Search for the cell housing the specified text and yield its [X, Y] center coordinate. 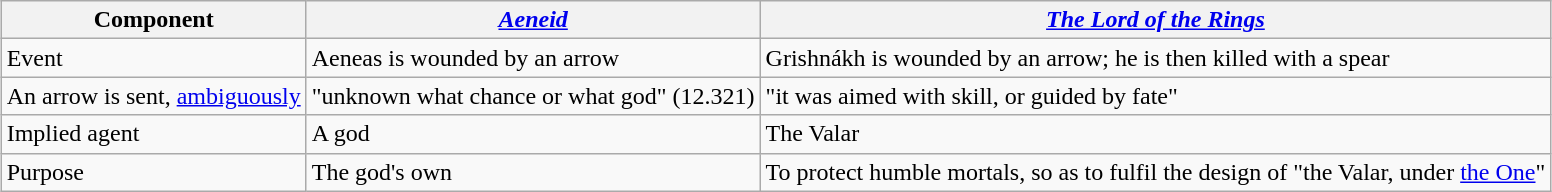
Purpose [154, 172]
Aeneas is wounded by an arrow [533, 58]
To protect humble mortals, so as to fulfil the design of "the Valar, under the One" [1156, 172]
"unknown what chance or what god" (12.321) [533, 96]
The Valar [1156, 134]
"it was aimed with skill, or guided by fate" [1156, 96]
Grishnákh is wounded by an arrow; he is then killed with a spear [1156, 58]
The Lord of the Rings [1156, 20]
Component [154, 20]
Event [154, 58]
A god [533, 134]
The god's own [533, 172]
Implied agent [154, 134]
An arrow is sent, ambiguously [154, 96]
Aeneid [533, 20]
